Output the (X, Y) coordinate of the center of the cell containing the given text.  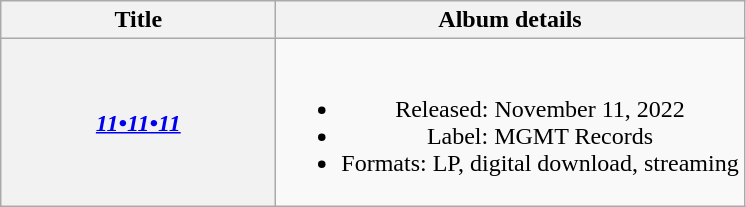
11•11•11 (138, 122)
Released: November 11, 2022Label: MGMT RecordsFormats: LP, digital download, streaming (510, 122)
Title (138, 20)
Album details (510, 20)
